Search for the cell housing the specified text and yield its [x, y] center coordinate. 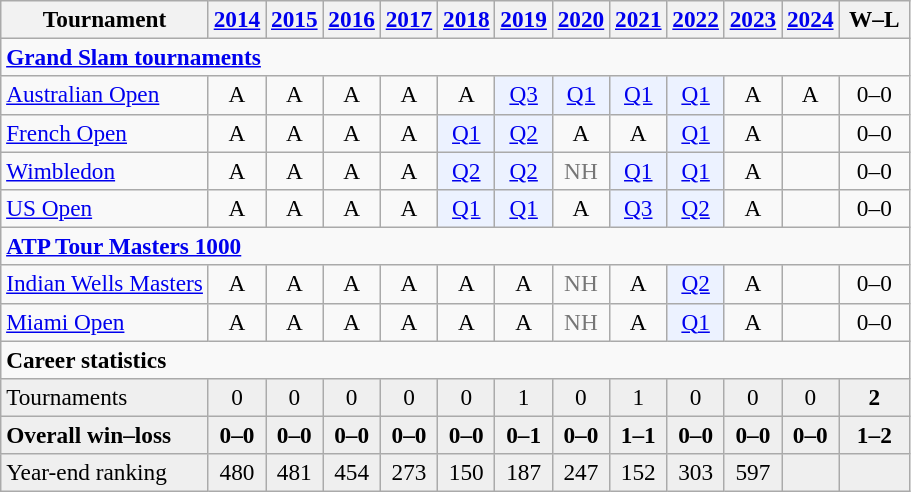
Indian Wells Masters [105, 284]
2017 [408, 19]
Tournaments [105, 397]
2018 [466, 19]
2014 [236, 19]
2 [874, 397]
Wimbledon [105, 170]
2016 [352, 19]
Miami Open [105, 322]
ATP Tour Masters 1000 [456, 246]
481 [294, 473]
2024 [810, 19]
1–1 [638, 435]
247 [580, 473]
187 [524, 473]
480 [236, 473]
US Open [105, 208]
0–1 [524, 435]
2019 [524, 19]
French Open [105, 133]
2020 [580, 19]
454 [352, 473]
Tournament [105, 19]
2015 [294, 19]
303 [696, 473]
Grand Slam tournaments [456, 57]
Career statistics [456, 359]
W–L [874, 19]
150 [466, 473]
Overall win–loss [105, 435]
1–2 [874, 435]
2022 [696, 19]
152 [638, 473]
273 [408, 473]
2021 [638, 19]
597 [752, 473]
Year-end ranking [105, 473]
2023 [752, 19]
Australian Open [105, 95]
